Pinpoint the cell where the given text exists, returning its [X, Y] midpoint coordinate. 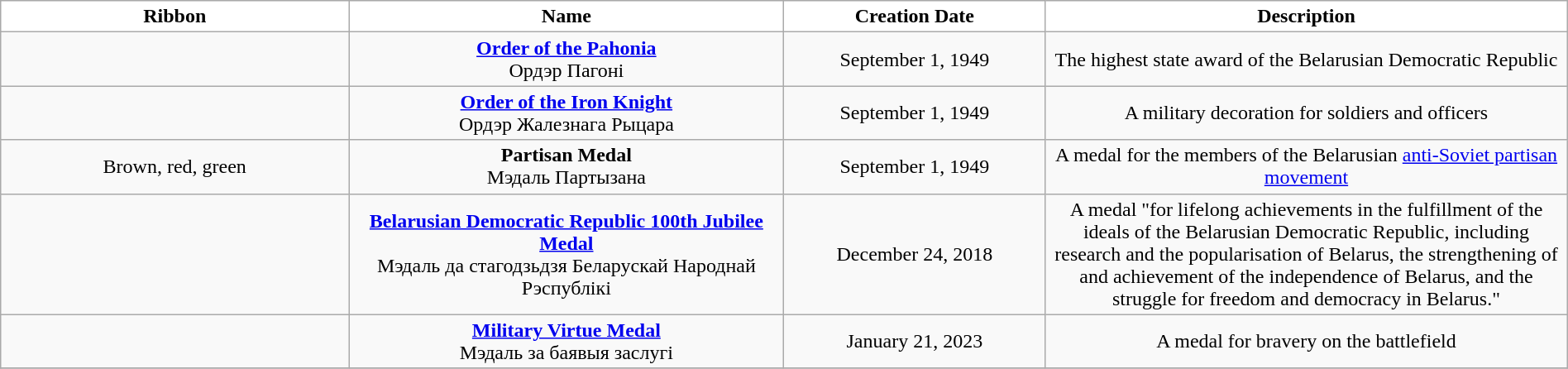
Military Virtue MedalМэдаль за баявыя заслугі [566, 341]
A medal for the members of the Belarusian anti-Soviet partisan movement [1307, 167]
Belarusian Democratic Republic 100th Jubilee MedalМэдаль да стагодзьдзя Беларускай Народнай Рэспублікі [566, 254]
Order of the PahoniaОрдэр Пагоні [566, 60]
A military decoration for soldiers and officers [1307, 113]
Name [566, 17]
December 24, 2018 [915, 254]
Partisan MedalМэдаль Партызана [566, 167]
Ribbon [175, 17]
Brown, red, green [175, 167]
Order of the Iron KnightОрдэр Жалезнага Рыцара [566, 113]
Creation Date [915, 17]
January 21, 2023 [915, 341]
Description [1307, 17]
The highest state award of the Belarusian Democratic Republic [1307, 60]
A medal for bravery on the battlefield [1307, 341]
